Extract the (x, y) coordinate from the center of the cell holding the provided text.  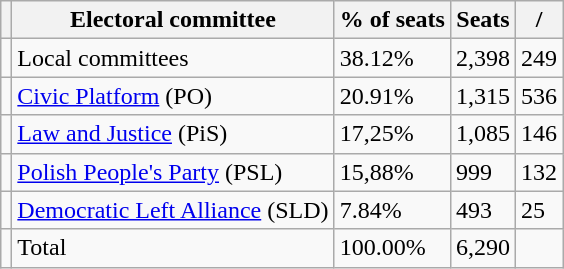
1,085 (482, 134)
/ (540, 20)
Electoral committee (173, 20)
146 (540, 134)
1,315 (482, 96)
6,290 (482, 248)
100.00% (392, 248)
Seats (482, 20)
25 (540, 210)
38.12% (392, 58)
493 (482, 210)
2,398 (482, 58)
536 (540, 96)
15,88% (392, 172)
20.91% (392, 96)
Democratic Left Alliance (SLD) (173, 210)
249 (540, 58)
Local committees (173, 58)
7.84% (392, 210)
17,25% (392, 134)
132 (540, 172)
Total (173, 248)
% of seats (392, 20)
Civic Platform (PO) (173, 96)
Law and Justice (PiS) (173, 134)
Polish People's Party (PSL) (173, 172)
999 (482, 172)
